Return the (X, Y) coordinate for the center point of the cell that contains the specified text.  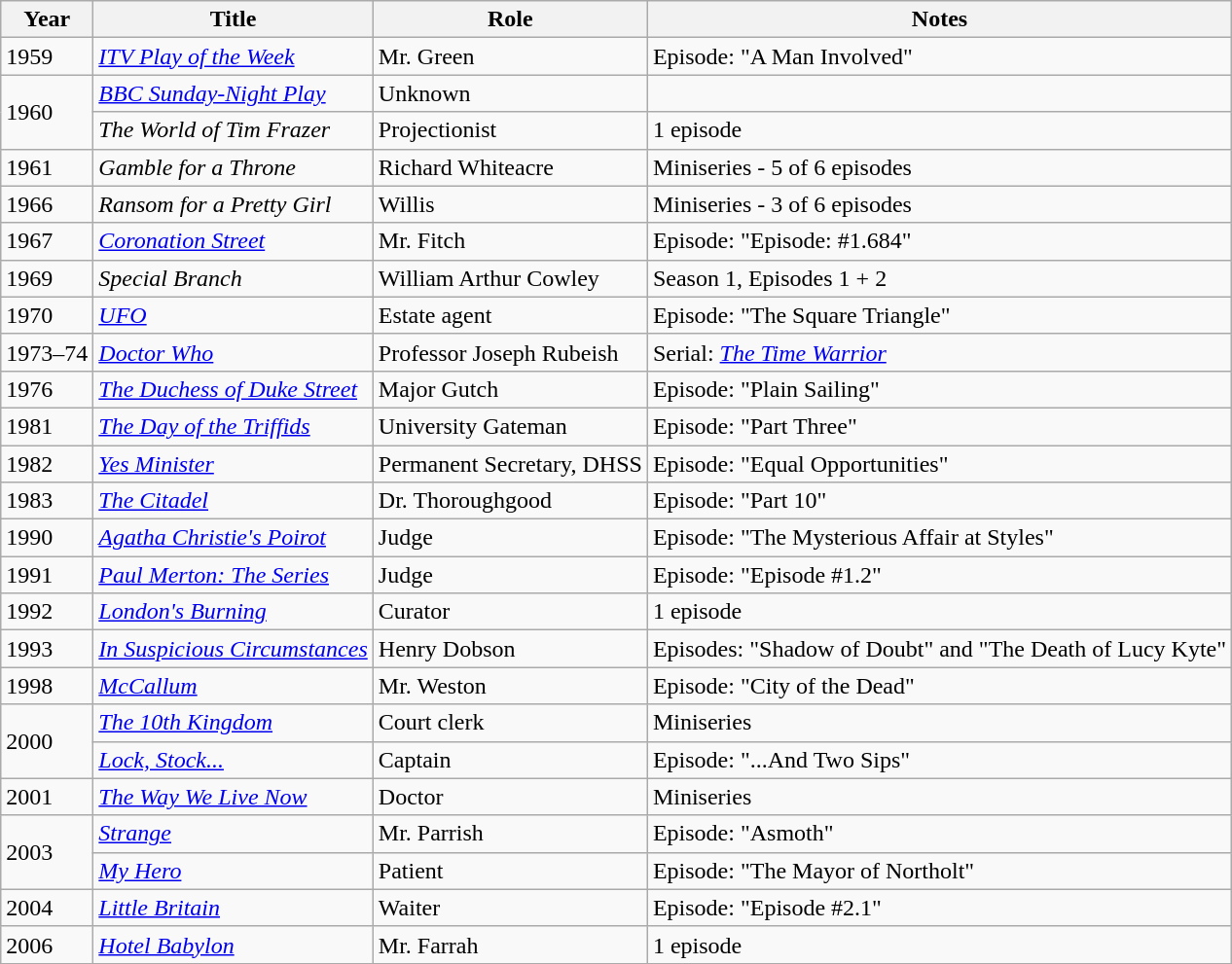
Mr. Green (510, 56)
Dr. Thoroughgood (510, 501)
Henry Dobson (510, 649)
1973–74 (47, 352)
1998 (47, 686)
ITV Play of the Week (234, 56)
Mr. Farrah (510, 945)
University Gateman (510, 426)
Paul Merton: The Series (234, 575)
Special Branch (234, 278)
1961 (47, 167)
Mr. Parrish (510, 834)
Notes (939, 19)
2001 (47, 797)
1982 (47, 464)
Episode: "Episode: #1.684" (939, 241)
1969 (47, 278)
Richard Whiteacre (510, 167)
2006 (47, 945)
1967 (47, 241)
The Duchess of Duke Street (234, 389)
1960 (47, 112)
Hotel Babylon (234, 945)
Mr. Fitch (510, 241)
1981 (47, 426)
Serial: The Time Warrior (939, 352)
Episode: "City of the Dead" (939, 686)
Episode: "Asmoth" (939, 834)
1970 (47, 315)
BBC Sunday-Night Play (234, 93)
Episode: "The Mayor of Northolt" (939, 871)
The Citadel (234, 501)
Episode: "Episode #2.1" (939, 908)
Ransom for a Pretty Girl (234, 204)
William Arthur Cowley (510, 278)
Professor Joseph Rubeish (510, 352)
London's Burning (234, 612)
Willis (510, 204)
1976 (47, 389)
2003 (47, 852)
The Way We Live Now (234, 797)
UFO (234, 315)
1959 (47, 56)
The World of Tim Frazer (234, 130)
Permanent Secretary, DHSS (510, 464)
Estate agent (510, 315)
Patient (510, 871)
2004 (47, 908)
Episode: "A Man Involved" (939, 56)
Episode: "...And Two Sips" (939, 760)
Waiter (510, 908)
Episodes: "Shadow of Doubt" and "The Death of Lucy Kyte" (939, 649)
Projectionist (510, 130)
Miniseries - 5 of 6 episodes (939, 167)
Curator (510, 612)
Title (234, 19)
1992 (47, 612)
1991 (47, 575)
1990 (47, 538)
Little Britain (234, 908)
My Hero (234, 871)
1993 (47, 649)
Season 1, Episodes 1 + 2 (939, 278)
Agatha Christie's Poirot (234, 538)
Role (510, 19)
Doctor (510, 797)
Episode: "The Square Triangle" (939, 315)
Episode: "Part 10" (939, 501)
1966 (47, 204)
Miniseries - 3 of 6 episodes (939, 204)
Episode: "Episode #1.2" (939, 575)
Major Gutch (510, 389)
Court clerk (510, 723)
Lock, Stock... (234, 760)
Episode: "Equal Opportunities" (939, 464)
2000 (47, 741)
In Suspicious Circumstances (234, 649)
Episode: "Plain Sailing" (939, 389)
Doctor Who (234, 352)
Unknown (510, 93)
McCallum (234, 686)
Year (47, 19)
Yes Minister (234, 464)
Captain (510, 760)
Episode: "The Mysterious Affair at Styles" (939, 538)
The 10th Kingdom (234, 723)
Episode: "Part Three" (939, 426)
Mr. Weston (510, 686)
1983 (47, 501)
Strange (234, 834)
The Day of the Triffids (234, 426)
Coronation Street (234, 241)
Gamble for a Throne (234, 167)
